Scan for the cell matching the given text and deliver its (X, Y) coordinate at center. 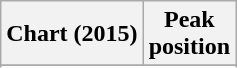
Peakposition (189, 34)
Chart (2015) (72, 34)
